Output the [x, y] coordinate of the center of the cell containing the given text.  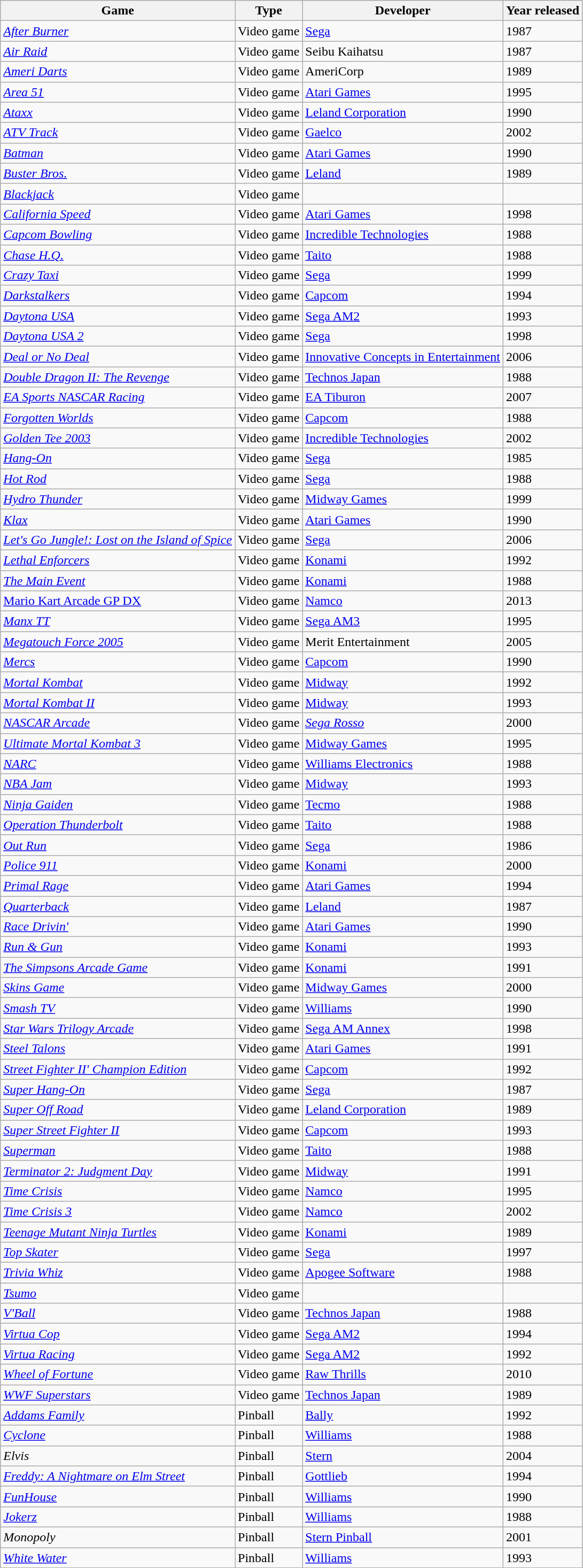
Buster Bros. [118, 173]
Blackjack [118, 194]
Out Run [118, 845]
Mercs [118, 662]
Race Drivin' [118, 927]
The Main Event [118, 580]
ATV Track [118, 133]
Steel Talons [118, 1049]
Cyclone [118, 1435]
Freddy: A Nightmare on Elm Street [118, 1476]
Darkstalkers [118, 296]
2005 [542, 642]
Raw Thrills [403, 1374]
Deal or No Deal [118, 357]
NARC [118, 764]
Tsumo [118, 1293]
Year released [542, 11]
Super Street Fighter II [118, 1130]
Gaelco [403, 133]
EA Tiburon [403, 397]
Time Crisis [118, 1191]
Bally [403, 1415]
Merit Entertainment [403, 642]
Stern [403, 1456]
Apogee Software [403, 1273]
Williams Electronics [403, 764]
Super Off Road [118, 1110]
White Water [118, 1558]
Lethal Enforcers [118, 560]
California Speed [118, 214]
Ultimate Mortal Kombat 3 [118, 743]
Double Dragon II: The Revenge [118, 377]
Air Raid [118, 51]
AmeriCorp [403, 72]
Let's Go Jungle!: Lost on the Island of Spice [118, 540]
Seibu Kaihatsu [403, 51]
Capcom Bowling [118, 234]
1986 [542, 845]
Primal Rage [118, 886]
Tecmo [403, 804]
Virtua Cop [118, 1334]
Street Fighter II' Champion Edition [118, 1069]
Quarterback [118, 906]
Time Crisis 3 [118, 1211]
EA Sports NASCAR Racing [118, 397]
V'Ball [118, 1313]
Sega Rosso [403, 723]
WWF Superstars [118, 1395]
Jokerz [118, 1517]
The Simpsons Arcade Game [118, 967]
Police 911 [118, 865]
Manx TT [118, 621]
Wheel of Fortune [118, 1374]
1985 [542, 458]
Trivia Whiz [118, 1273]
Crazy Taxi [118, 275]
Stern Pinball [403, 1537]
Virtua Racing [118, 1354]
Mortal Kombat II [118, 703]
Superman [118, 1150]
Addams Family [118, 1415]
Ameri Darts [118, 72]
Innovative Concepts in Entertainment [403, 357]
Monopoly [118, 1537]
Megatouch Force 2005 [118, 642]
NASCAR Arcade [118, 723]
Batman [118, 153]
Ninja Gaiden [118, 804]
Teenage Mutant Ninja Turtles [118, 1232]
Sega AM Annex [403, 1028]
Game [118, 11]
Daytona USA 2 [118, 336]
Sega AM3 [403, 621]
Run & Gun [118, 947]
Hydro Thunder [118, 499]
Hot Rod [118, 479]
Developer [403, 11]
2007 [542, 397]
Hang-On [118, 458]
NBA Jam [118, 784]
Skins Game [118, 988]
Golden Tee 2003 [118, 438]
1997 [542, 1252]
Daytona USA [118, 316]
Type [269, 11]
Mario Kart Arcade GP DX [118, 601]
Operation Thunderbolt [118, 825]
Super Hang-On [118, 1089]
Klax [118, 519]
Forgotten Worlds [118, 418]
2001 [542, 1537]
2013 [542, 601]
Ataxx [118, 112]
Smash TV [118, 1008]
After Burner [118, 31]
Terminator 2: Judgment Day [118, 1171]
Top Skater [118, 1252]
Area 51 [118, 92]
Elvis [118, 1456]
Gottlieb [403, 1476]
2010 [542, 1374]
FunHouse [118, 1496]
Mortal Kombat [118, 682]
2004 [542, 1456]
Chase H.Q. [118, 255]
Star Wars Trilogy Arcade [118, 1028]
